Return the [X, Y] coordinate for the center point of the cell that contains the specified text.  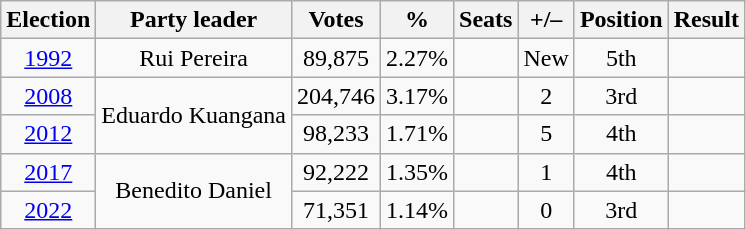
Rui Pereira [194, 58]
Seats [486, 20]
2 [546, 96]
Result [706, 20]
Party leader [194, 20]
71,351 [336, 210]
1.14% [418, 210]
New [546, 58]
1 [546, 172]
0 [546, 210]
% [418, 20]
3.17% [418, 96]
204,746 [336, 96]
2012 [48, 134]
Election [48, 20]
2008 [48, 96]
5 [546, 134]
+/– [546, 20]
1992 [48, 58]
1.71% [418, 134]
5th [621, 58]
Benedito Daniel [194, 191]
1.35% [418, 172]
2022 [48, 210]
Votes [336, 20]
98,233 [336, 134]
2017 [48, 172]
Position [621, 20]
Eduardo Kuangana [194, 115]
92,222 [336, 172]
2.27% [418, 58]
89,875 [336, 58]
